Detect which cell encompasses the target text, then output its (X, Y) center coordinate. 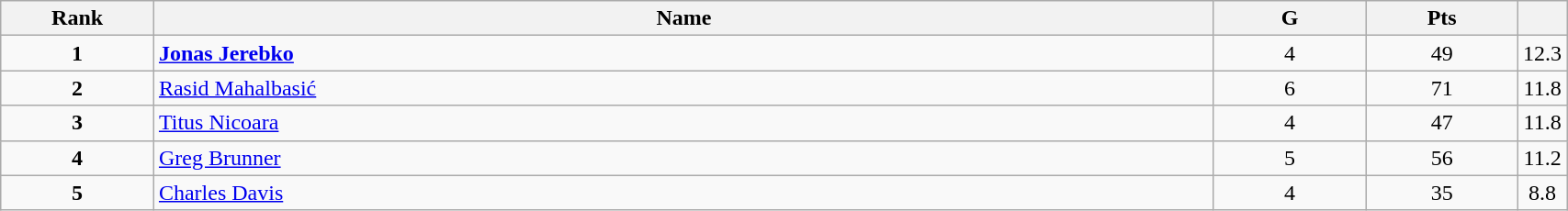
Charles Davis (683, 193)
11.2 (1543, 158)
Rasid Mahalbasić (683, 88)
3 (77, 123)
Greg Brunner (683, 158)
Name (683, 18)
8.8 (1543, 193)
Rank (77, 18)
12.3 (1543, 53)
Jonas Jerebko (683, 53)
Pts (1442, 18)
56 (1442, 158)
Titus Nicoara (683, 123)
2 (77, 88)
71 (1442, 88)
1 (77, 53)
G (1290, 18)
49 (1442, 53)
35 (1442, 193)
47 (1442, 123)
6 (1290, 88)
